Search for the cell housing the specified text and yield its (x, y) center coordinate. 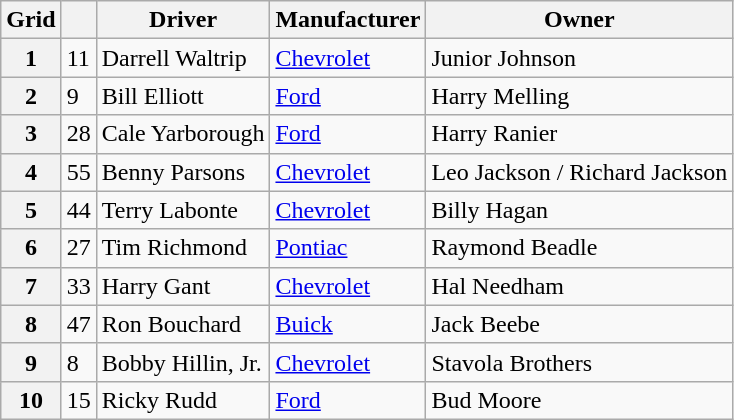
1 (31, 58)
Harry Melling (580, 96)
Bud Moore (580, 400)
Ron Bouchard (183, 324)
Hal Needham (580, 286)
Jack Beebe (580, 324)
Ricky Rudd (183, 400)
55 (78, 172)
28 (78, 134)
Bill Elliott (183, 96)
5 (31, 210)
Driver (183, 20)
Bobby Hillin, Jr. (183, 362)
Grid (31, 20)
Tim Richmond (183, 248)
44 (78, 210)
Terry Labonte (183, 210)
Darrell Waltrip (183, 58)
Harry Gant (183, 286)
Cale Yarborough (183, 134)
Manufacturer (348, 20)
Owner (580, 20)
Buick (348, 324)
7 (31, 286)
3 (31, 134)
Benny Parsons (183, 172)
6 (31, 248)
2 (31, 96)
47 (78, 324)
15 (78, 400)
Stavola Brothers (580, 362)
11 (78, 58)
4 (31, 172)
33 (78, 286)
Leo Jackson / Richard Jackson (580, 172)
10 (31, 400)
Junior Johnson (580, 58)
Pontiac (348, 248)
27 (78, 248)
Harry Ranier (580, 134)
Billy Hagan (580, 210)
Raymond Beadle (580, 248)
